Determine the [X, Y] coordinate at the center of the cell enclosing the given text.  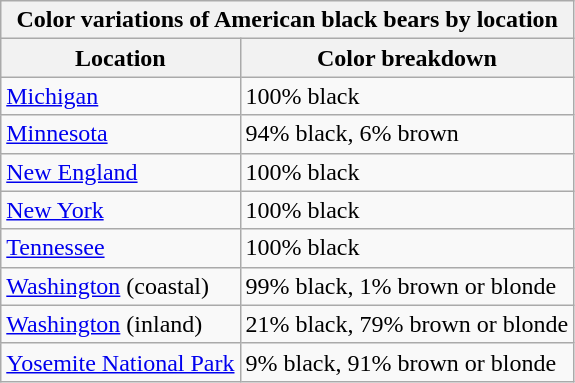
21% black, 79% brown or blonde [407, 324]
Tennessee [120, 248]
Location [120, 58]
Washington (coastal) [120, 286]
Color breakdown [407, 58]
9% black, 91% brown or blonde [407, 362]
New York [120, 210]
Washington (inland) [120, 324]
Michigan [120, 96]
94% black, 6% brown [407, 134]
New England [120, 172]
Minnesota [120, 134]
Yosemite National Park [120, 362]
99% black, 1% brown or blonde [407, 286]
Color variations of American black bears by location [288, 20]
